Pinpoint the cell where the given text exists, returning its [X, Y] midpoint coordinate. 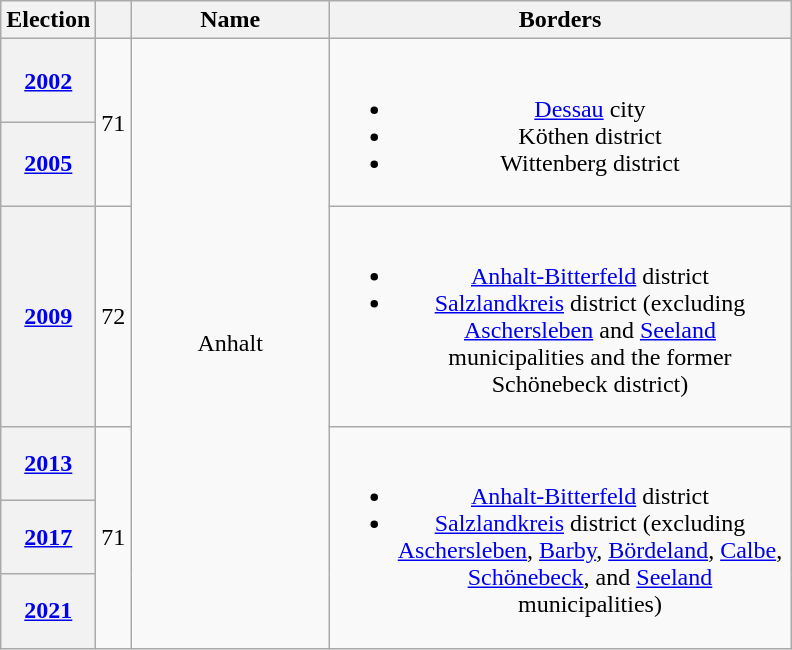
Dessau cityKöthen districtWittenberg district [560, 122]
Anhalt-Bitterfeld districtSalzlandkreis district (excluding Aschersleben and Seeland municipalities and the former Schönebeck district) [560, 316]
2017 [48, 538]
2002 [48, 81]
Anhalt [230, 344]
2013 [48, 464]
Name [230, 20]
2021 [48, 611]
Anhalt-Bitterfeld districtSalzlandkreis district (excluding Aschersleben, Barby, Bördeland, Calbe, Schönebeck, and Seeland municipalities) [560, 538]
2009 [48, 316]
Election [48, 20]
2005 [48, 164]
72 [114, 316]
Borders [560, 20]
